From the cell containing the given text, extract its center point as [x, y] coordinate. 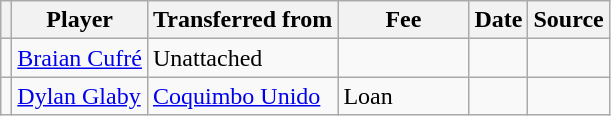
Unattached [242, 58]
Coquimbo Unido [242, 96]
Fee [404, 20]
Date [498, 20]
Transferred from [242, 20]
Source [568, 20]
Loan [404, 96]
Player [80, 20]
Dylan Glaby [80, 96]
Braian Cufré [80, 58]
